Return the [X, Y] coordinate for the center point of the cell that contains the specified text.  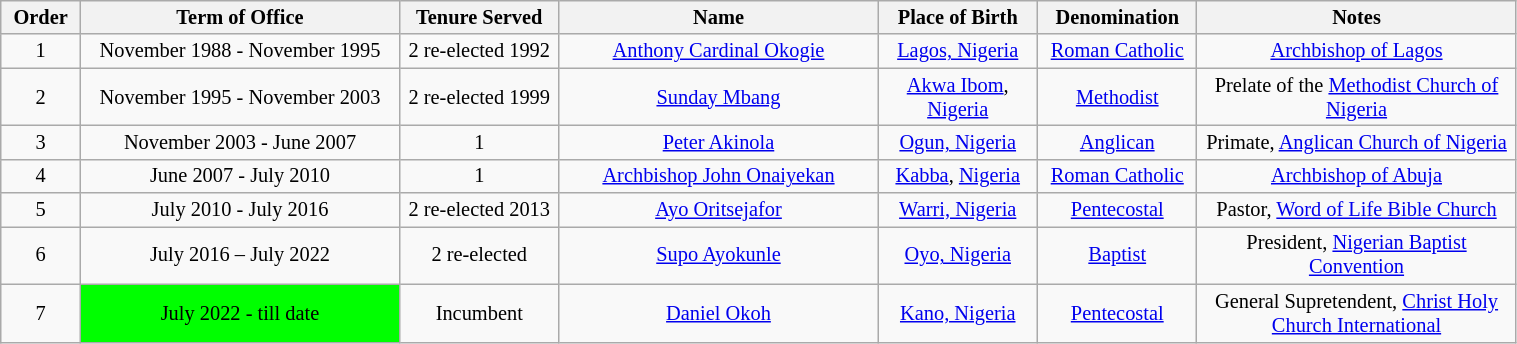
Warri, Nigeria [958, 210]
Akwa Ibom, Nigeria [958, 97]
2 re-elected [478, 255]
7 [41, 313]
Methodist [1116, 97]
5 [41, 210]
Lagos, Nigeria [958, 51]
Term of Office [240, 17]
Archbishop of Abuja [1356, 176]
Ogun, Nigeria [958, 142]
November 1995 - November 2003 [240, 97]
Archbishop of Lagos [1356, 51]
Peter Akinola [718, 142]
Archbishop John Onaiyekan [718, 176]
Tenure Served [478, 17]
Sunday Mbang [718, 97]
Supo Ayokunle [718, 255]
Anthony Cardinal Okogie [718, 51]
2 re-elected 2013 [478, 210]
July 2022 - till date [240, 313]
Order [41, 17]
President, Nigerian Baptist Convention [1356, 255]
4 [41, 176]
Incumbent [478, 313]
Name [718, 17]
June 2007 - July 2010 [240, 176]
Daniel Okoh [718, 313]
Kano, Nigeria [958, 313]
July 2010 - July 2016 [240, 210]
Oyo, Nigeria [958, 255]
Place of Birth [958, 17]
Primate, Anglican Church of Nigeria [1356, 142]
2 [41, 97]
6 [41, 255]
July 2016 – July 2022 [240, 255]
General Supretendent, Christ Holy Church International [1356, 313]
Pastor, Word of Life Bible Church [1356, 210]
Anglican [1116, 142]
Kabba, Nigeria [958, 176]
2 re-elected 1999 [478, 97]
November 1988 - November 1995 [240, 51]
Prelate of the Methodist Church of Nigeria [1356, 97]
November 2003 - June 2007 [240, 142]
Ayo Oritsejafor [718, 210]
3 [41, 142]
Notes [1356, 17]
Baptist [1116, 255]
2 re-elected 1992 [478, 51]
Denomination [1116, 17]
